Return the [x, y] coordinate for the center point of the cell that contains the specified text.  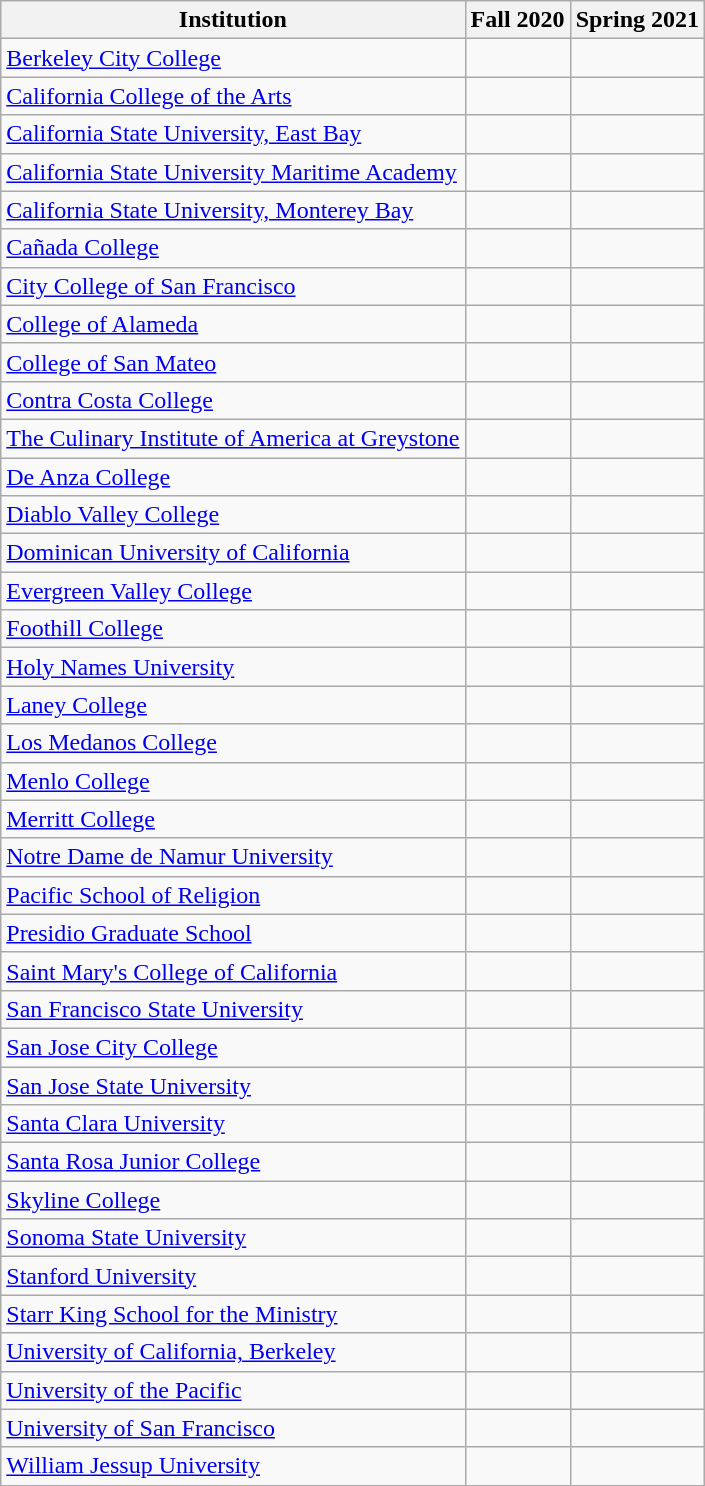
Spring 2021 [637, 20]
Starr King School for the Ministry [233, 1314]
Santa Clara University [233, 1124]
Saint Mary's College of California [233, 971]
California State University, East Bay [233, 134]
San Francisco State University [233, 1009]
Skyline College [233, 1200]
Pacific School of Religion [233, 895]
Menlo College [233, 781]
De Anza College [233, 477]
California College of the Arts [233, 96]
San Jose State University [233, 1085]
Berkeley City College [233, 58]
Stanford University [233, 1276]
Diablo Valley College [233, 515]
University of San Francisco [233, 1428]
San Jose City College [233, 1047]
Institution [233, 20]
The Culinary Institute of America at Greystone [233, 438]
Cañada College [233, 248]
Foothill College [233, 629]
California State University, Monterey Bay [233, 210]
City College of San Francisco [233, 286]
William Jessup University [233, 1466]
California State University Maritime Academy [233, 172]
Holy Names University [233, 667]
Contra Costa College [233, 400]
College of San Mateo [233, 362]
University of the Pacific [233, 1390]
Notre Dame de Namur University [233, 857]
Santa Rosa Junior College [233, 1162]
College of Alameda [233, 324]
Presidio Graduate School [233, 933]
Merritt College [233, 819]
Los Medanos College [233, 743]
University of California, Berkeley [233, 1352]
Fall 2020 [518, 20]
Dominican University of California [233, 553]
Laney College [233, 705]
Evergreen Valley College [233, 591]
Sonoma State University [233, 1238]
